For the text-containing cell, return its midpoint in [X, Y] coordinate format. 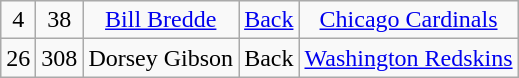
308 [60, 58]
Chicago Cardinals [408, 20]
4 [18, 20]
Dorsey Gibson [161, 58]
38 [60, 20]
Washington Redskins [408, 58]
26 [18, 58]
Bill Bredde [161, 20]
